For the text-containing cell, return its midpoint in (X, Y) coordinate format. 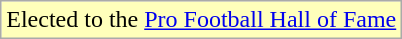
Elected to the Pro Football Hall of Fame (202, 20)
